Determine the (x, y) coordinate at the center of the cell enclosing the given text.  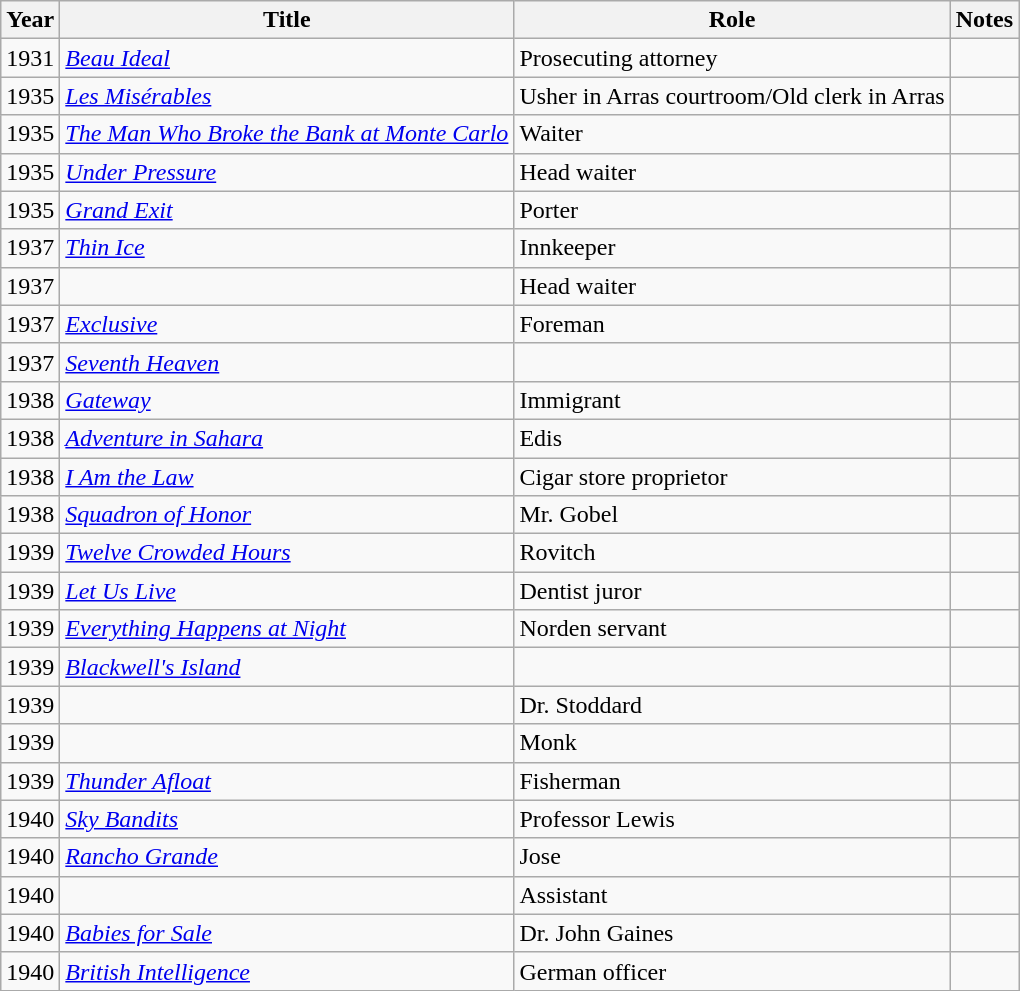
Let Us Live (287, 591)
Fisherman (732, 781)
Waiter (732, 134)
Squadron of Honor (287, 515)
Rancho Grande (287, 857)
Thunder Afloat (287, 781)
Rovitch (732, 553)
Prosecuting attorney (732, 58)
German officer (732, 971)
Les Misérables (287, 96)
Assistant (732, 895)
Edis (732, 438)
Babies for Sale (287, 933)
Role (732, 20)
Porter (732, 210)
Blackwell's Island (287, 667)
Adventure in Sahara (287, 438)
Notes (984, 20)
1931 (30, 58)
Sky Bandits (287, 819)
Seventh Heaven (287, 362)
Cigar store proprietor (732, 477)
Professor Lewis (732, 819)
I Am the Law (287, 477)
British Intelligence (287, 971)
Twelve Crowded Hours (287, 553)
Immigrant (732, 400)
Exclusive (287, 324)
Norden servant (732, 629)
The Man Who Broke the Bank at Monte Carlo (287, 134)
Thin Ice (287, 248)
Year (30, 20)
Title (287, 20)
Under Pressure (287, 172)
Dentist juror (732, 591)
Beau Ideal (287, 58)
Monk (732, 743)
Gateway (287, 400)
Jose (732, 857)
Usher in Arras courtroom/Old clerk in Arras (732, 96)
Mr. Gobel (732, 515)
Grand Exit (287, 210)
Innkeeper (732, 248)
Foreman (732, 324)
Dr. John Gaines (732, 933)
Dr. Stoddard (732, 705)
Everything Happens at Night (287, 629)
